Locate the cell with the specified text and output its [x, y] center coordinate. 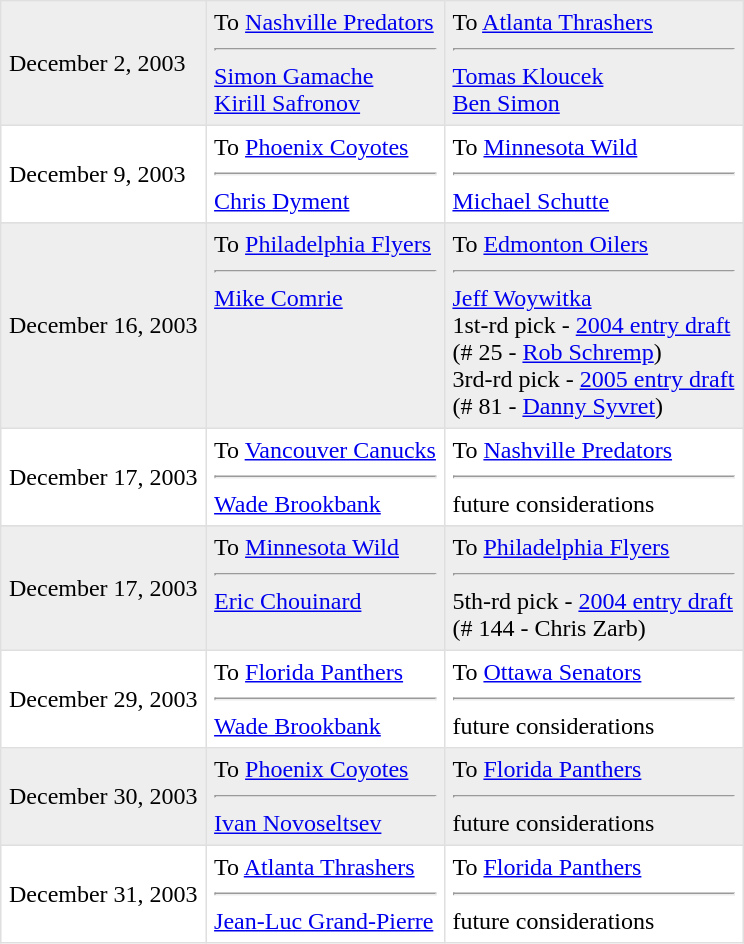
To Vancouver CanucksWade Brookbank [325, 477]
To Nashville Predatorsfuture considerations [593, 477]
To Florida PanthersWade Brookbank [325, 699]
December 31, 2003 [104, 894]
December 30, 2003 [104, 797]
To Edmonton OilersJeff Woywitka1st-rd pick - 2004 entry draft(# 25 - Rob Schremp)3rd-rd pick - 2005 entry draft(# 81 - Danny Syvret) [593, 326]
To Phoenix Coyotes Ivan Novoseltsev [325, 797]
To Minnesota WildEric Chouinard [325, 588]
December 9, 2003 [104, 174]
To Phoenix CoyotesChris Dyment [325, 174]
To Philadelphia Flyers5th-rd pick - 2004 entry draft(# 144 - Chris Zarb) [593, 588]
To Minnesota WildMichael Schutte [593, 174]
To Atlanta ThrashersTomas KloucekBen Simon [593, 63]
To Nashville PredatorsSimon GamacheKirill Safronov [325, 63]
To Atlanta Thrashers Jean-Luc Grand-Pierre [325, 894]
To Ottawa Senatorsfuture considerations [593, 699]
December 16, 2003 [104, 326]
December 29, 2003 [104, 699]
December 2, 2003 [104, 63]
To Philadelphia FlyersMike Comrie [325, 326]
